Return [X, Y] of the center of cell containing provided text 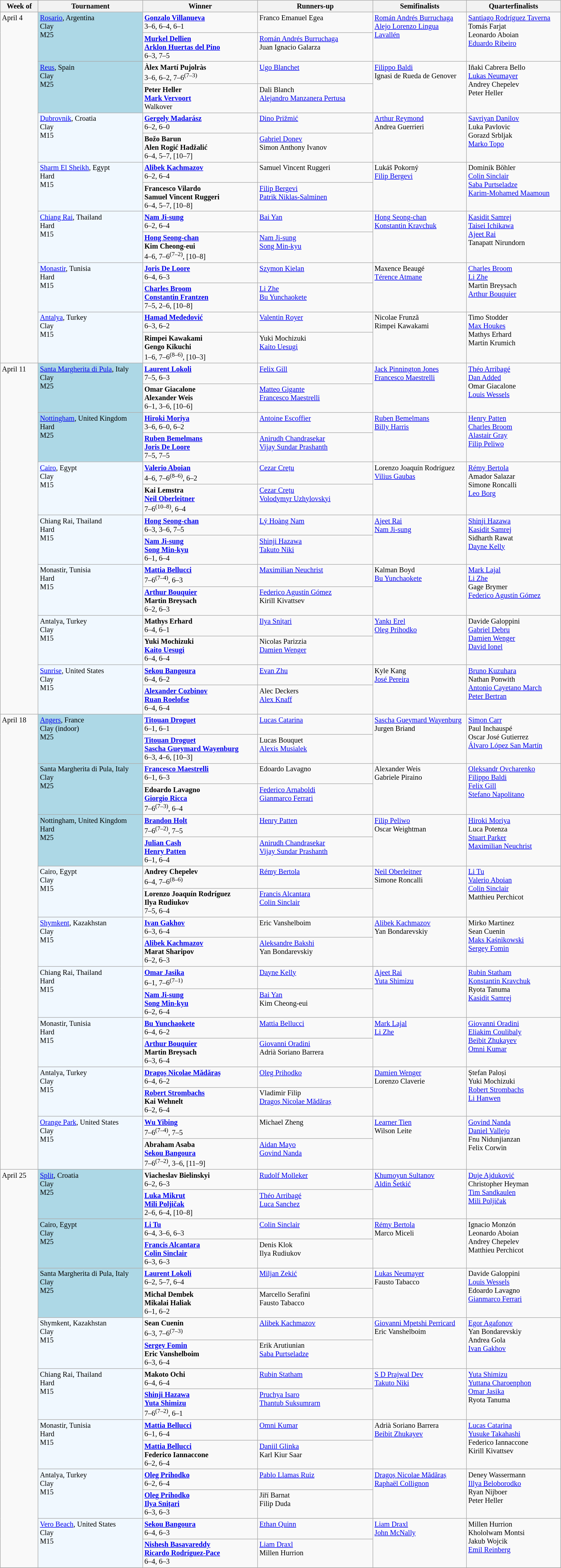
Li Tu 6–4, 3–6, 6–3 [201, 1229]
Sean Cuenin 6–3, 7–6(7–3) [201, 1329]
Cezar Crețu Volodymyr Uzhylovskyi [315, 499]
Kyle Kang José Pereira [420, 689]
Abraham Asaba Sekou Bangoura 7–6(7–2), 3–6, [11–9] [201, 1154]
Rémy Bertola [315, 877]
Nicolas Parizzia Damien Wenger [315, 650]
Charles Broom Li Zhe Martin Breysach Arthur Bouquier [514, 287]
April 25 [19, 1368]
Rubin Statham Konstantin Kravchuk Ryota Tanuma Kasidit Samrej [514, 992]
Antoine Escoffier [315, 422]
Marcello Serafini Fausto Tabacco [315, 1303]
Valerio Aboian 4–6, 7–6(8–6), 6–2 [201, 473]
Miljan Zekić [315, 1278]
Mattia Bellucci 6–1, 6–4 [201, 1430]
Maximilian Neuchrist [315, 575]
Dino Prižmić [315, 123]
Felix Gill [315, 373]
Li Zhe Bu Yunchaokete [315, 297]
Dayne Kelly [315, 977]
Mark Lajal Li Zhe Gage Brymer Federico Agustín Gómez [514, 590]
Daniil Glinka Karl Kiur Saar [315, 1455]
Ilya Snițari [315, 626]
April 18 [19, 942]
Aleksandre Bakshi Yan Bondarevskiy [315, 952]
Mattia Bellucci 7–6(7–4), 6–3 [201, 575]
Giovanni Mpetshi Perricard Eric Vanshelboim [420, 1343]
Timo Stodder Max Houkes Mathys Erhard Martin Krumich [514, 337]
Rubin Statham [315, 1379]
Denis Klok Ilya Rudiukov [315, 1254]
S D Prajwal Dev Takuto Niki [420, 1394]
Kai Lemstra Neil Oberleitner 7–6(10–8), 6–4 [201, 499]
Dragoș Nicolae Mădăraș Raphaël Collignon [420, 1494]
Angers, France Clay (indoor) M25 [91, 739]
Sharm El Sheikh, Egypt Hard M15 [91, 186]
Savriyan Danilov Luka Pavlovic Gorazd Srbljak Marko Topo [514, 137]
Lukáš Pokorný Filip Bergevi [420, 186]
Shinji Hazawa Takuto Niki [315, 550]
Khumoyun Sultanov Aldin Šetkić [420, 1194]
Vero Beach, United States Clay M15 [91, 1543]
Lukas Neumayer Fausto Tabacco [420, 1293]
Jiří Barnat Filip Duda [315, 1504]
Sunrise, United States Clay M15 [91, 689]
Hiroki Moriya 3–6, 6–0, 6–2 [201, 422]
Hamad Međedović 6–3, 6–2 [201, 322]
Ignacio Monzón Leonardo Aboian Andrey Chepelev Matthieu Perchicot [514, 1243]
Eric Vanshelboim [315, 927]
Giovanni Oradini Eliakim Coulibaly Beibit Zhukayev Omni Kumar [514, 1042]
Sergey Fomin Eric Vanshelboim 6–3, 6–4 [201, 1354]
Franco Emanuel Egea [315, 22]
Federico Agustín Gómez Kirill Kivattsev [315, 601]
Gergely Madarász 6–2, 6–0 [201, 123]
Dominik Böhler Colin Sinclair Saba Purtseladze Karim-Mohamed Maamoun [514, 186]
Oleg Prihodko Ilya Snițari 6–3, 6–3 [201, 1504]
Hong Seong-chan Kim Cheong-eui 4–6, 7–6(7–2), [10–8] [201, 247]
Nam Ji-sung Song Min-kyu 6–1, 6–4 [201, 550]
Joris De Loore 6–4, 6–3 [201, 273]
Dubrovnik, Croatia Clay M15 [91, 137]
Bu Yunchaokete 6–4, 6–2 [201, 1028]
Gabriel Donev Simon Anthony Ivanov [315, 148]
Quarterfinalists [514, 6]
Pablo Llamas Ruiz [315, 1479]
Yuki Mochizuki Kaito Uesugi [315, 348]
Àlex Martí Pujolràs 3–6, 6–2, 7–6(7–3) [201, 72]
Rémy Bertola Marco Miceli [420, 1243]
Rémy Bertola Amador Salazar Simone Roncalli Leo Borg [514, 488]
Viacheslav Bielinskyi 6–2, 6–3 [201, 1180]
Rimpei Kawakami Gengo Kikuchi 1–6, 7–6(8–6), [10–3] [201, 348]
Edoardo Lavagno Giorgio Ricca 7–6(7–3), 6–4 [201, 799]
Gonzalo Villanueva 3–6, 6–4, 6–1 [201, 22]
Bruno Kuzuhara Nathan Ponwith Antonio Cayetano March Peter Bertran [514, 689]
Runners-up [315, 6]
Adrià Soriano Barrera Beibit Zhukayev [420, 1444]
Théo Arribagé Dan Added Omar Giacalone Louis Wessels [514, 387]
Yuki Mochizuki Kaito Uesugi 6–4, 6–4 [201, 650]
Francesco Maestrelli 6–1, 6–3 [201, 773]
Francesco Vilardo Samuel Vincent Ruggeri 6–4, 5–7, [10–8] [201, 197]
Samuel Vincent Ruggeri [315, 172]
Cezar Crețu [315, 473]
Bai Yan Kim Cheong-eui [315, 1003]
Ivan Gakhov 6–3, 6–4 [201, 927]
Laurent Lokoli 7–5, 6–3 [201, 373]
Mirko Martinez Sean Cuenin Maks Kaśnikowski Sergey Fomin [514, 941]
Oleg Prihodko [315, 1077]
Lucas Catarina Yusuke Takahashi Federico Iannaccone Kirill Kivattsev [514, 1444]
Ugo Blanchet [315, 72]
Reus, Spain Clay M25 [91, 87]
Hong Seong-chan Konstantin Kravchuk [420, 237]
Alexander Cozbinov Ruan Roelofse 6–4, 6–4 [201, 699]
Edoardo Lavagno [315, 773]
Colin Sinclair [315, 1229]
Evan Zhu [315, 675]
Titouan Droguet 6–1, 6–1 [201, 724]
Murkel Dellien Arklon Huertas del Pino 6–3, 7–5 [201, 47]
Millen Hurrion Khololwam Montsi Jakub Wojcik Emil Reinberg [514, 1543]
Maxence Beaugé Térence Atmane [420, 287]
Winner [201, 6]
Nicolae Frunză Rimpei Kawakami [420, 337]
Mattia Bellucci [315, 1028]
Vladimir Filip Dragoș Nicolae Mădăraș [315, 1102]
Ștefan Paloși Yuki Mochizuki Robert Strombachs Li Hanwen [514, 1091]
Oleksandr Ovcharenko Filippo Baldi Felix Gill Stefano Napolitano [514, 789]
Valentin Royer [315, 322]
Božo Barun Alen Rogić Hadžalić 6–4, 5–7, [10–7] [201, 148]
Francis Alcantara Colin Sinclair [315, 903]
Filip Peliwo Oscar Weightman [420, 840]
Arthur Bouquier Martin Breysach 6–3, 6–4 [201, 1052]
Bai Yan [315, 222]
Iñaki Cabrera Bello Lukas Neumayer Andrey Chepelev Peter Heller [514, 87]
Charles Broom Constantin Frantzen 7–5, 2–6, [10–8] [201, 297]
Ruben Bemelmans Billy Harris [420, 437]
Aidan Mayo Govind Nanda [315, 1154]
Luka Mikrut Mili Poljičak 2–6, 6–4, [10–8] [201, 1204]
Split, Croatia Clay M25 [91, 1194]
Nam Ji-sung 6–2, 6–4 [201, 222]
Ethan Quinn [315, 1529]
Oleg Prihodko 6–2, 6–4 [201, 1479]
Lorenzo Joaquín Rodríguez Ilya Rudiukov 7–5, 6–4 [201, 903]
Titouan Droguet Sascha Gueymard Wayenburg 6–3, 4–6, [10–3] [201, 749]
Nam Ji-sung Song Min-kyu [315, 247]
Wu Yibing 7–6(7–4), 7–5 [201, 1127]
Alibek Kachmazov Marat Sharipov 6–2, 6–3 [201, 952]
Sekou Bangoura 6–4, 6–2 [201, 675]
Brandon Holt 7–6(7–2), 7–5 [201, 826]
Neil Oberleitner Simone Roncalli [420, 892]
Arthur Reymond Andrea Guerrieri [420, 137]
Omar Giacalone Alexander Weis 6–1, 3–6, [10–6] [201, 398]
Omni Kumar [315, 1430]
Román Andrés Burruchaga Juan Ignacio Galarza [315, 47]
Egor Agafonov Yan Bondarevskiy Andrea Gola Ivan Gakhov [514, 1343]
Matteo Gigante Francesco Maestrelli [315, 398]
Lorenzo Joaquín Rodríguez Vilius Gaubas [420, 488]
Alibek Kachmazov Yan Bondarevskiy [420, 941]
Hong Seong-chan 6–3, 3–6, 7–5 [201, 525]
Shinji Hazawa Kasidit Samrej Sidharth Rawat Dayne Kelly [514, 540]
Lucas Catarina [315, 724]
Pruchya Isaro Thantub Suksumrarn [315, 1404]
Alibek Kachmazov [315, 1329]
Santiago Rodríguez Taverna Tomás Farjat Leonardo Aboian Eduardo Ribeiro [514, 37]
Davide Galoppini Gabriel Debru Damien Wenger David Ionel [514, 640]
Peter Heller Mark Vervoort Walkover [201, 98]
Alibek Kachmazov 6–2, 6–4 [201, 172]
Omar Jasika 6–1, 7–6(7–1) [201, 977]
Lý Hoàng Nam [315, 525]
Duje Ajduković Christopher Heyman Tim Sandkaulen Mili Poljičak [514, 1194]
Jack Pinnington Jones Francesco Maestrelli [420, 387]
Deney Wassermann Illya Beloborodko Ryan Nijboer Peter Heller [514, 1494]
Henry Patten Charles Broom Alastair Gray Filip Peliwo [514, 437]
Learner Tien Wilson Leite [420, 1143]
Rudolf Molleker [315, 1180]
Federico Arnaboldi Gianmarco Ferrari [315, 799]
Sascha Gueymard Wayenburg Jurgen Briand [420, 739]
Szymon Kielan [315, 273]
Andrey Chepelev 6–4, 7–6(8–6) [201, 877]
Román Andrés Burruchaga Alejo Lorenzo Lingua Lavallén [420, 37]
April 4 [19, 188]
Yankı Erel Oleg Prihodko [420, 640]
Dali Blanch Alejandro Manzanera Pertusa [315, 98]
Ajeet Rai Yuta Shimizu [420, 992]
Giovanni Oradini Adrià Soriano Barrera [315, 1052]
Davide Galoppini Louis Wessels Edoardo Lavagno Gianmarco Ferrari [514, 1293]
Henry Patten [315, 826]
Arthur Bouquier Martin Breysach 6–2, 6–3 [201, 601]
Francis Alcantara Colin Sinclair 6–3, 6–3 [201, 1254]
April 11 [19, 538]
Filippo Baldi Ignasi de Rueda de Genover [420, 87]
Tournament [91, 6]
Théo Arribagé Luca Sanchez [315, 1204]
Semifinalists [420, 6]
Laurent Lokoli 6–2, 5–7, 6–4 [201, 1278]
Nishesh Basavareddy Ricardo Rodríguez-Pace 6–4, 6–3 [201, 1553]
Sekou Bangoura 6–4, 6–3 [201, 1529]
Kalman Boyd Bu Yunchaokete [420, 590]
Robert Strombachs Kai Wehnelt 6–2, 6–4 [201, 1102]
Julian Cash Henry Patten 6–1, 6–4 [201, 851]
Kasidit Samrej Taisei Ichikawa Ajeet Rai Tanapatt Nirundorn [514, 237]
Alec Deckers Alex Knaff [315, 699]
Mathys Erhard 6–4, 6–1 [201, 626]
Govind Nanda Daniel Vallejo Fnu Nidunjianzan Felix Corwin [514, 1143]
Ruben Bemelmans Joris De Loore 7–5, 7–5 [201, 447]
Hiroki Moriya Luca Potenza Stuart Parker Maximilian Neuchrist [514, 840]
Erik Arutiunian Saba Purtseladze [315, 1354]
Orange Park, United States Clay M15 [91, 1143]
Rosario, Argentina Clay M25 [91, 37]
Mattia Bellucci Federico Iannaccone 6–2, 6–4 [201, 1455]
Li Tu Valerio Aboian Colin Sinclair Matthieu Perchicot [514, 892]
Yuta Shimizu Yuttana Charoenphon Omar Jasika Ryota Tanuma [514, 1394]
Michael Zheng [315, 1127]
Filip Bergevi Patrik Niklas-Salminen [315, 197]
Liam Draxl John McNally [420, 1543]
Alexander Weis Gabriele Piraino [420, 789]
Makoto Ochi 6–4, 6–4 [201, 1379]
Damien Wenger Lorenzo Claverie [420, 1091]
Week of [19, 6]
Mark Lajal Li Zhe [420, 1042]
Lucas Bouquet Alexis Musialek [315, 749]
Liam Draxl Millen Hurrion [315, 1553]
Nam Ji-sung Song Min-kyu 6–2, 6–4 [201, 1003]
Ajeet Rai Nam Ji-sung [420, 540]
Dragoș Nicolae Mădăraș 6–4, 6–2 [201, 1077]
Cairo, Egypt Clay M25 [91, 1243]
Simon Carr Paul Inchauspé Oscar José Gutierrez Álvaro López San Martín [514, 739]
Shinji Hazawa Yuta Shimizu 7–6(7–2), 6–1 [201, 1404]
Michał Dembek Mikalai Haliak 6–1, 6–2 [201, 1303]
